Locate the cell with the specified text and output its (X, Y) center coordinate. 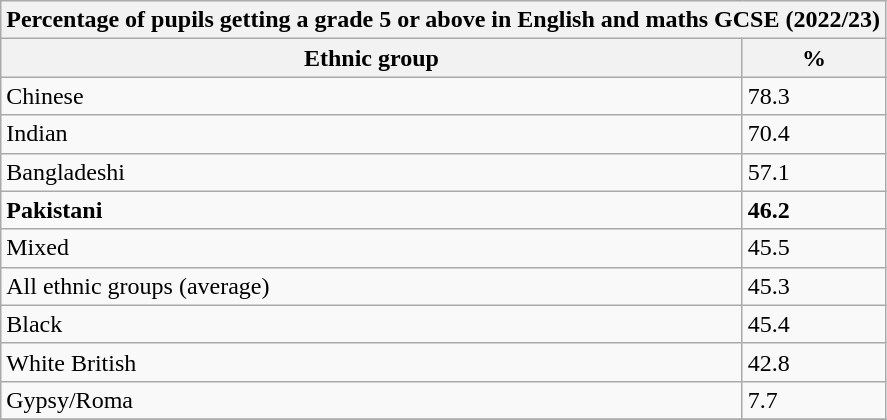
All ethnic groups (average) (372, 286)
42.8 (814, 362)
70.4 (814, 134)
78.3 (814, 96)
45.4 (814, 324)
7.7 (814, 400)
45.3 (814, 286)
Ethnic group (372, 58)
45.5 (814, 248)
Pakistani (372, 210)
Gypsy/Roma (372, 400)
Percentage of pupils getting a grade 5 or above in English and maths GCSE (2022/23) (444, 20)
White British (372, 362)
Chinese (372, 96)
Indian (372, 134)
Mixed (372, 248)
57.1 (814, 172)
% (814, 58)
Bangladeshi (372, 172)
Black (372, 324)
46.2 (814, 210)
